Find where the given text appears and provide that cell's center as [x, y] coordinate. 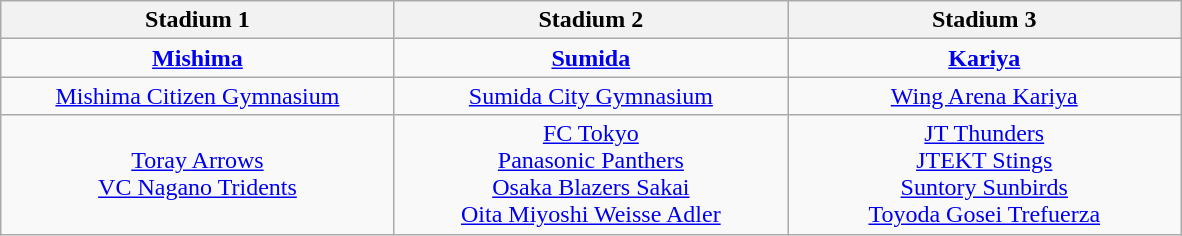
Kariya [984, 58]
Mishima Citizen Gymnasium [198, 96]
Toray ArrowsVC Nagano Tridents [198, 174]
Sumida [590, 58]
Stadium 3 [984, 20]
Wing Arena Kariya [984, 96]
JT Thunders JTEKT StingsSuntory SunbirdsToyoda Gosei Trefuerza [984, 174]
Mishima [198, 58]
Sumida City Gymnasium [590, 96]
Stadium 1 [198, 20]
FC TokyoPanasonic PanthersOsaka Blazers SakaiOita Miyoshi Weisse Adler [590, 174]
Stadium 2 [590, 20]
